Capture the cell that displays the provided text and extract its (X, Y) central coordinate. 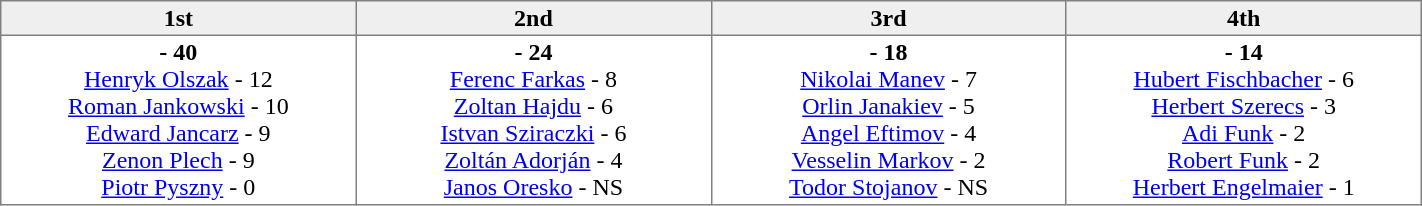
- 40Henryk Olszak - 12 Roman Jankowski - 10 Edward Jancarz - 9 Zenon Plech - 9 Piotr Pyszny - 0 (178, 120)
2nd (534, 18)
- 24Ferenc Farkas - 8 Zoltan Hajdu - 6 Istvan Sziraczki - 6 Zoltán Adorján - 4 Janos Oresko - NS (534, 120)
- 18Nikolai Manev - 7 Orlin Janakiev - 5 Angel Eftimov - 4 Vesselin Markov - 2 Todor Stojanov - NS (888, 120)
- 14Hubert Fischbacher - 6 Herbert Szerecs - 3 Adi Funk - 2 Robert Funk - 2 Herbert Engelmaier - 1 (1244, 120)
4th (1244, 18)
1st (178, 18)
3rd (888, 18)
